Detect which cell encompasses the target text, then output its (X, Y) center coordinate. 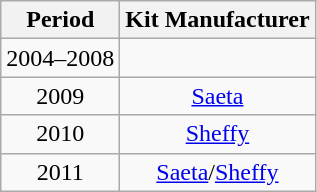
2010 (60, 134)
2004–2008 (60, 58)
Saeta/Sheffy (218, 172)
Kit Manufacturer (218, 20)
Period (60, 20)
Saeta (218, 96)
2009 (60, 96)
Sheffy (218, 134)
2011 (60, 172)
